Return [x, y] of the center of cell containing provided text 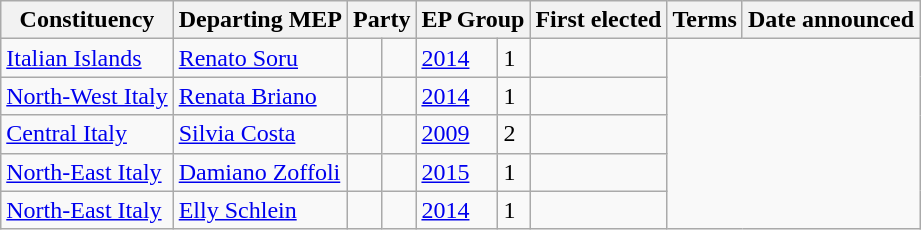
North-West Italy [87, 96]
Damiano Zoffoli [260, 172]
First elected [598, 20]
2 [514, 134]
Party [382, 20]
2009 [457, 134]
Terms [705, 20]
2015 [457, 172]
Renato Soru [260, 58]
Central Italy [87, 134]
Constituency [87, 20]
EP Group [473, 20]
Elly Schlein [260, 210]
Renata Briano [260, 96]
Italian Islands [87, 58]
Date announced [830, 20]
Silvia Costa [260, 134]
Departing MEP [260, 20]
